Search for the cell housing the specified text and yield its (x, y) center coordinate. 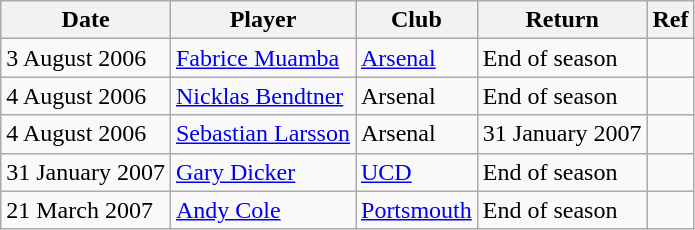
Nicklas Bendtner (262, 96)
Portsmouth (417, 210)
Player (262, 20)
Sebastian Larsson (262, 134)
Return (562, 20)
21 March 2007 (86, 210)
Ref (670, 20)
UCD (417, 172)
Andy Cole (262, 210)
Fabrice Muamba (262, 58)
Gary Dicker (262, 172)
Club (417, 20)
3 August 2006 (86, 58)
Date (86, 20)
